Scan for the cell matching the given text and deliver its [X, Y] coordinate at center. 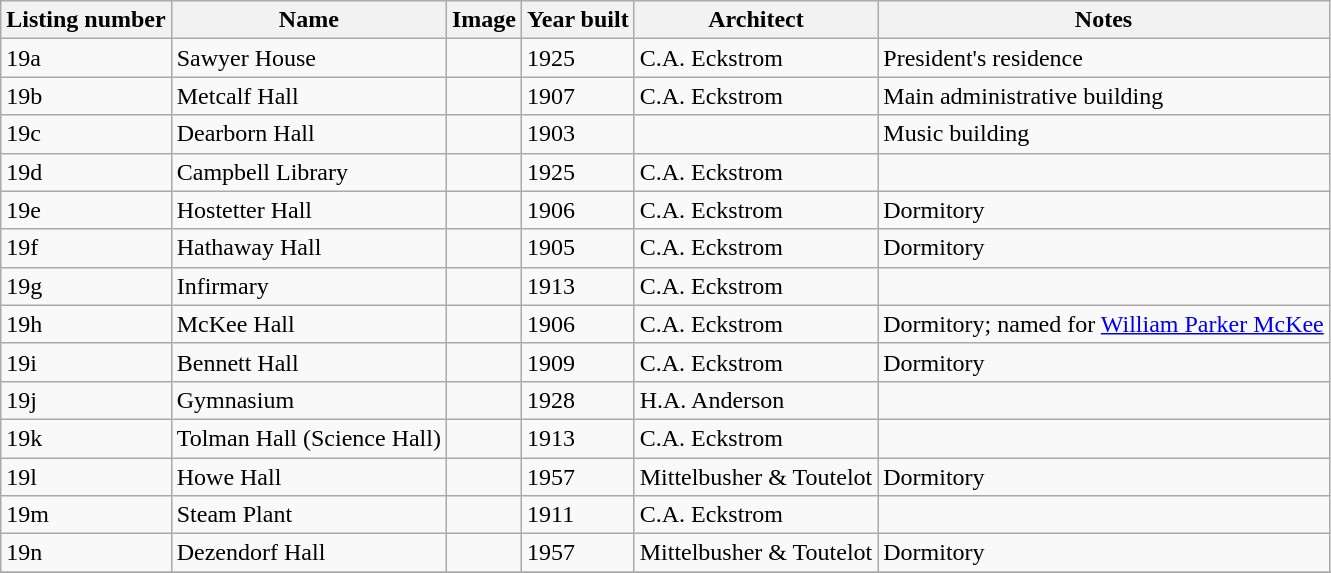
19l [86, 477]
Dormitory; named for William Parker McKee [1104, 324]
Metcalf Hall [308, 96]
1928 [578, 400]
19b [86, 96]
1907 [578, 96]
Campbell Library [308, 172]
19n [86, 553]
Architect [756, 20]
Hathaway Hall [308, 248]
Steam Plant [308, 515]
1905 [578, 248]
Gymnasium [308, 400]
19k [86, 438]
19j [86, 400]
19e [86, 210]
H.A. Anderson [756, 400]
19f [86, 248]
Main administrative building [1104, 96]
1909 [578, 362]
Listing number [86, 20]
Image [484, 20]
Infirmary [308, 286]
Tolman Hall (Science Hall) [308, 438]
Bennett Hall [308, 362]
19a [86, 58]
Dezendorf Hall [308, 553]
President's residence [1104, 58]
19g [86, 286]
19i [86, 362]
Hostetter Hall [308, 210]
19h [86, 324]
Music building [1104, 134]
Name [308, 20]
Howe Hall [308, 477]
McKee Hall [308, 324]
1911 [578, 515]
19d [86, 172]
19c [86, 134]
Dearborn Hall [308, 134]
Sawyer House [308, 58]
Notes [1104, 20]
1903 [578, 134]
19m [86, 515]
Year built [578, 20]
